Locate the cell with the specified text and output its [x, y] center coordinate. 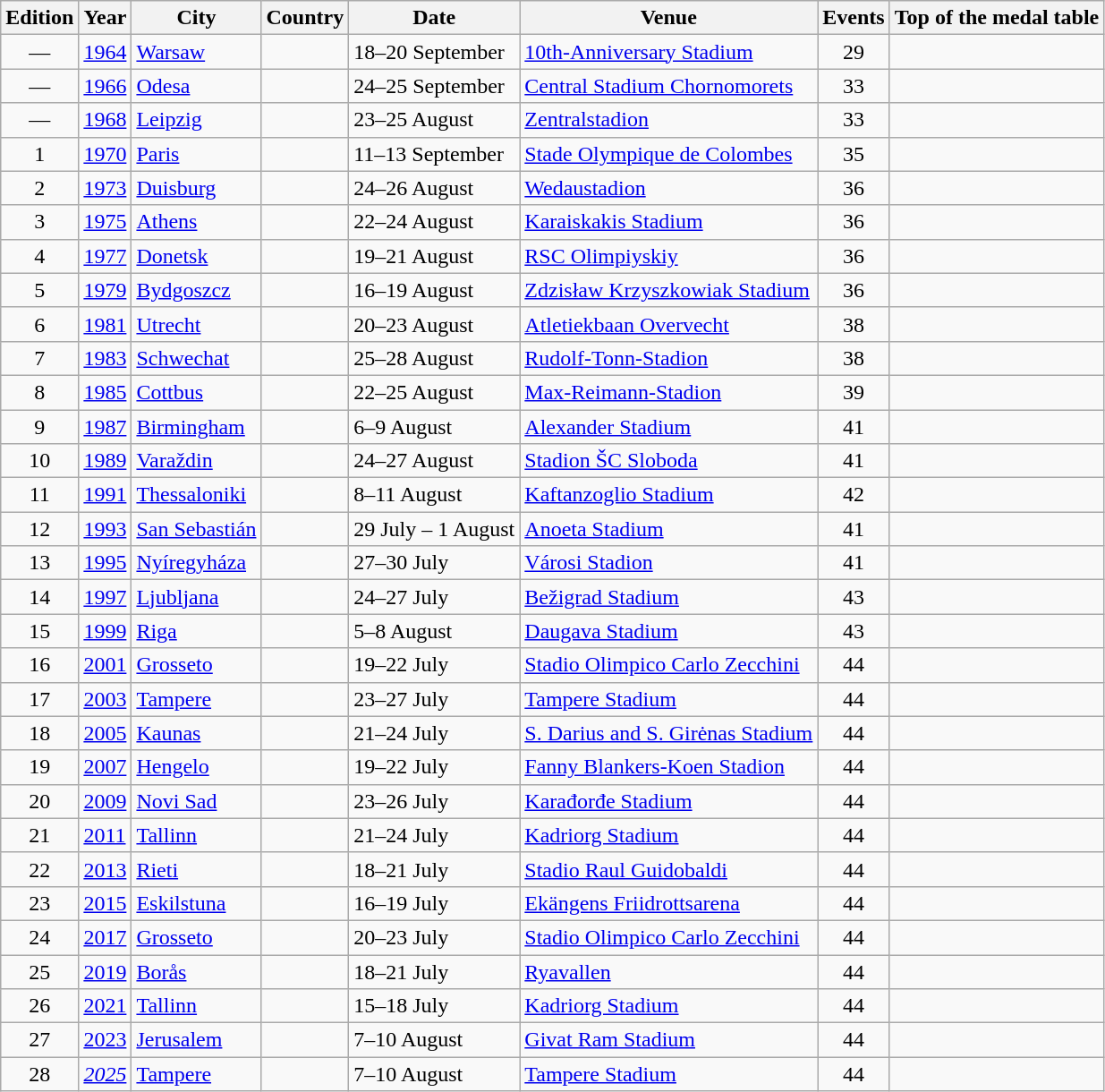
Schwechat [197, 358]
S. Darius and S. Girėnas Stadium [669, 733]
1966 [106, 86]
Utrecht [197, 324]
35 [854, 154]
8 [39, 392]
Ryavallen [669, 971]
24 [39, 937]
22 [39, 869]
5 [39, 290]
25–28 August [435, 358]
Rudolf-Tonn-Stadion [669, 358]
Edition [39, 18]
21 [39, 835]
Borås [197, 971]
Ljubljana [197, 597]
9 [39, 427]
10 [39, 461]
5–8 August [435, 631]
1985 [106, 392]
16–19 August [435, 290]
29 [854, 52]
Stadio Raul Guidobaldi [669, 869]
Ekängens Friidrottsarena [669, 903]
1987 [106, 427]
1999 [106, 631]
2003 [106, 699]
Wedaustadion [669, 188]
22–24 August [435, 222]
2007 [106, 767]
17 [39, 699]
1964 [106, 52]
Year [106, 18]
18–20 September [435, 52]
RSC Olimpiyskiy [669, 256]
Karađorđe Stadium [669, 801]
Bežigrad Stadium [669, 597]
3 [39, 222]
2023 [106, 1040]
15 [39, 631]
Karaiskakis Stadium [669, 222]
Városi Stadion [669, 563]
Hengelo [197, 767]
Riga [197, 631]
2013 [106, 869]
6–9 August [435, 427]
4 [39, 256]
City [197, 18]
2019 [106, 971]
13 [39, 563]
2005 [106, 733]
Thessaloniki [197, 495]
24–27 August [435, 461]
7 [39, 358]
Anoeta Stadium [669, 529]
19 [39, 767]
Novi Sad [197, 801]
Eskilstuna [197, 903]
23–27 July [435, 699]
39 [854, 392]
20–23 August [435, 324]
1975 [106, 222]
Athens [197, 222]
28 [39, 1074]
Central Stadium Chornomorets [669, 86]
14 [39, 597]
1970 [106, 154]
24–26 August [435, 188]
Fanny Blankers-Koen Stadion [669, 767]
16–19 July [435, 903]
1995 [106, 563]
Max-Reimann-Stadion [669, 392]
Givat Ram Stadium [669, 1040]
1977 [106, 256]
Daugava Stadium [669, 631]
Leipzig [197, 120]
Paris [197, 154]
23–25 August [435, 120]
6 [39, 324]
26 [39, 1006]
11–13 September [435, 154]
24–27 July [435, 597]
27–30 July [435, 563]
San Sebastián [197, 529]
42 [854, 495]
1981 [106, 324]
Zentralstadion [669, 120]
Alexander Stadium [669, 427]
22–25 August [435, 392]
2009 [106, 801]
2 [39, 188]
Varaždin [197, 461]
23 [39, 903]
2015 [106, 903]
Country [305, 18]
Rieti [197, 869]
1993 [106, 529]
Birmingham [197, 427]
25 [39, 971]
2001 [106, 665]
Bydgoszcz [197, 290]
29 July – 1 August [435, 529]
20–23 July [435, 937]
2017 [106, 937]
Zdzisław Krzyszkowiak Stadium [669, 290]
1997 [106, 597]
1979 [106, 290]
Kaunas [197, 733]
Warsaw [197, 52]
Nyíregyháza [197, 563]
15–18 July [435, 1006]
11 [39, 495]
24–25 September [435, 86]
Atletiekbaan Overvecht [669, 324]
20 [39, 801]
Venue [669, 18]
1973 [106, 188]
Odesa [197, 86]
Jerusalem [197, 1040]
23–26 July [435, 801]
Events [854, 18]
Kaftanzoglio Stadium [669, 495]
2021 [106, 1006]
18 [39, 733]
16 [39, 665]
1968 [106, 120]
Top of the medal table [997, 18]
8–11 August [435, 495]
2011 [106, 835]
Duisburg [197, 188]
2025 [106, 1074]
27 [39, 1040]
19–21 August [435, 256]
Date [435, 18]
1991 [106, 495]
10th-Anniversary Stadium [669, 52]
Stade Olympique de Colombes [669, 154]
1 [39, 154]
1983 [106, 358]
1989 [106, 461]
Stadion ŠC Sloboda [669, 461]
12 [39, 529]
Donetsk [197, 256]
Cottbus [197, 392]
